Return [x, y] of the center of cell containing provided text 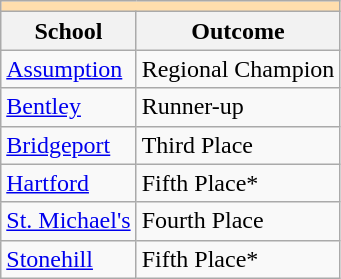
St. Michael's [68, 221]
Third Place [238, 145]
Regional Champion [238, 69]
Stonehill [68, 259]
School [68, 31]
Fourth Place [238, 221]
Hartford [68, 183]
Outcome [238, 31]
Bridgeport [68, 145]
Assumption [68, 69]
Bentley [68, 107]
Runner-up [238, 107]
